Identify which cell holds the provided text, then report its (x, y) central coordinate. 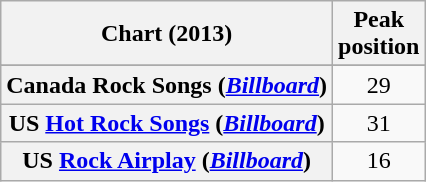
16 (379, 161)
29 (379, 85)
US Hot Rock Songs (Billboard) (167, 123)
Peakposition (379, 34)
Chart (2013) (167, 34)
Canada Rock Songs (Billboard) (167, 85)
31 (379, 123)
US Rock Airplay (Billboard) (167, 161)
